Identify which cell holds the provided text, then report its (X, Y) central coordinate. 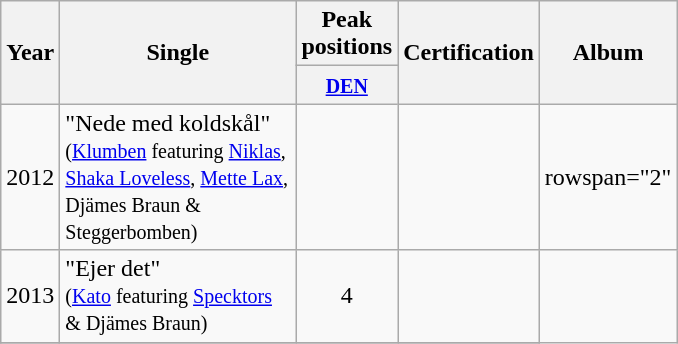
Year (30, 52)
"Ejer det"(Kato featuring Specktors & Djämes Braun) (178, 296)
DEN (347, 85)
rowspan="2" (608, 177)
"Nede med koldskål"(Klumben featuring Niklas, Shaka Loveless, Mette Lax, Djämes Braun & Steggerbomben) (178, 177)
2012 (30, 177)
Album (608, 52)
Peak positions (347, 34)
Certification (469, 52)
2013 (30, 296)
4 (347, 296)
Single (178, 52)
